Identify which cell holds the provided text, then report its [X, Y] central coordinate. 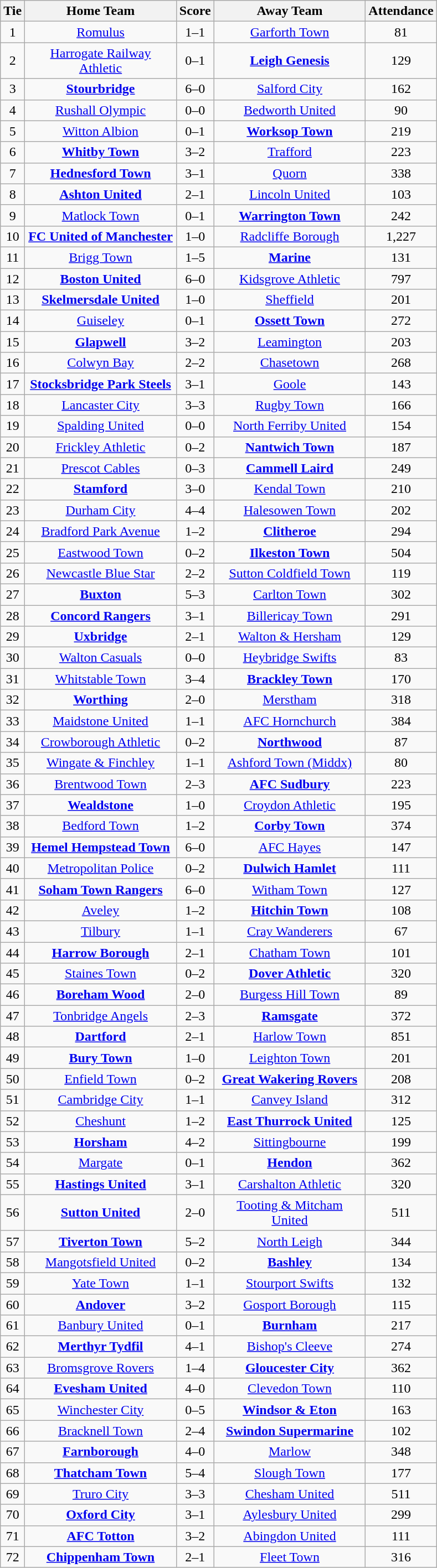
6 [13, 152]
1 [13, 32]
299 [401, 1515]
208 [401, 1079]
202 [401, 510]
4 [13, 110]
Tie [13, 11]
49 [13, 1058]
Matlock Town [101, 215]
115 [401, 1304]
134 [401, 1262]
Slough Town [290, 1473]
12 [13, 278]
69 [13, 1494]
1,227 [401, 236]
Lincoln United [290, 194]
Hastings United [101, 1184]
344 [401, 1241]
3–0 [195, 489]
Uxbridge [101, 637]
272 [401, 321]
30 [13, 658]
North Ferriby United [290, 426]
Hednesford Town [101, 173]
Corby Town [290, 826]
Radcliffe Borough [290, 236]
Gloucester City [290, 1368]
Maidstone United [101, 721]
15 [13, 342]
210 [401, 489]
21 [13, 468]
143 [401, 384]
Hendon [290, 1163]
147 [401, 847]
291 [401, 616]
48 [13, 1037]
Marine [290, 257]
Soham Town Rangers [101, 889]
Crowborough Athletic [101, 742]
Banbury United [101, 1326]
36 [13, 784]
Andover [101, 1304]
10 [13, 236]
797 [401, 278]
127 [401, 889]
24 [13, 531]
Brentwood Town [101, 784]
3 [13, 89]
52 [13, 1121]
Harlow Town [290, 1037]
Worksop Town [290, 131]
Yate Town [101, 1283]
348 [401, 1452]
166 [401, 405]
Spalding United [101, 426]
163 [401, 1410]
Dulwich Hamlet [290, 868]
217 [401, 1326]
Witton Albion [101, 131]
Leighton Town [290, 1058]
Glapwell [101, 342]
219 [401, 131]
Hitchin Town [290, 910]
23 [13, 510]
101 [401, 952]
FC United of Manchester [101, 236]
Kidsgrove Athletic [290, 278]
Lancaster City [101, 405]
31 [13, 679]
11 [13, 257]
Cheshunt [101, 1121]
61 [13, 1326]
40 [13, 868]
338 [401, 173]
Attendance [401, 11]
Warrington Town [290, 215]
504 [401, 552]
Leigh Genesis [290, 61]
Burnham [290, 1326]
132 [401, 1283]
Dartford [101, 1037]
50 [13, 1079]
Chesham United [290, 1494]
119 [401, 573]
Tonbridge Angels [101, 1016]
59 [13, 1283]
Score [195, 11]
Romulus [101, 32]
Clevedon Town [290, 1389]
Great Wakering Rovers [290, 1079]
Rugby Town [290, 405]
58 [13, 1262]
1–4 [195, 1368]
Carlton Town [290, 594]
Fleet Town [290, 1557]
Bedford Town [101, 826]
Sheffield [290, 300]
Horsham [101, 1142]
2–4 [195, 1431]
187 [401, 447]
125 [401, 1121]
5–4 [195, 1473]
43 [13, 931]
Chippenham Town [101, 1557]
Wealdstone [101, 805]
14 [13, 321]
Prescot Cables [101, 468]
Oxford City [101, 1515]
177 [401, 1473]
Stourport Swifts [290, 1283]
Walton & Hersham [290, 637]
Aylesbury United [290, 1515]
38 [13, 826]
87 [401, 742]
17 [13, 384]
3–4 [195, 679]
Kendal Town [290, 489]
Garforth Town [290, 32]
Goole [290, 384]
AFC Hayes [290, 847]
Harrow Borough [101, 952]
316 [401, 1557]
Durham City [101, 510]
56 [13, 1213]
42 [13, 910]
Truro City [101, 1494]
302 [401, 594]
Skelmersdale United [101, 300]
80 [401, 763]
Cray Wanderers [290, 931]
242 [401, 215]
1–5 [195, 257]
68 [13, 1473]
Guiseley [101, 321]
162 [401, 89]
East Thurrock United [290, 1121]
Thatcham Town [101, 1473]
131 [401, 257]
Aveley [101, 910]
AFC Sudbury [290, 784]
Carshalton Athletic [290, 1184]
90 [401, 110]
Abingdon United [290, 1536]
Ashton United [101, 194]
154 [401, 426]
294 [401, 531]
Buxton [101, 594]
Tilbury [101, 931]
Sutton Coldfield Town [290, 573]
Chatham Town [290, 952]
4–1 [195, 1347]
Concord Rangers [101, 616]
Merstham [290, 700]
45 [13, 974]
372 [401, 1016]
60 [13, 1304]
Clitheroe [290, 531]
65 [13, 1410]
70 [13, 1515]
851 [401, 1037]
Winchester City [101, 1410]
Mangotsfield United [101, 1262]
18 [13, 405]
AFC Hornchurch [290, 721]
Hemel Hempstead Town [101, 847]
274 [401, 1347]
Witham Town [290, 889]
62 [13, 1347]
Boreham Wood [101, 995]
53 [13, 1142]
Newcastle Blue Star [101, 573]
North Leigh [290, 1241]
Away Team [290, 11]
Nantwich Town [290, 447]
Stourbridge [101, 89]
Burgess Hill Town [290, 995]
268 [401, 363]
Swindon Supermarine [290, 1431]
Cammell Laird [290, 468]
249 [401, 468]
Sittingbourne [290, 1142]
102 [401, 1431]
5–3 [195, 594]
Tooting & Mitcham United [290, 1213]
32 [13, 700]
Margate [101, 1163]
Bashley [290, 1262]
Stamford [101, 489]
29 [13, 637]
Cambridge City [101, 1100]
Brigg Town [101, 257]
47 [13, 1016]
Frickley Athletic [101, 447]
Tiverton Town [101, 1241]
Croydon Athletic [290, 805]
Metropolitan Police [101, 868]
0–3 [195, 468]
71 [13, 1536]
Colwyn Bay [101, 363]
Marlow [290, 1452]
2 [13, 61]
Halesowen Town [290, 510]
35 [13, 763]
Enfield Town [101, 1079]
Whitstable Town [101, 679]
Sutton United [101, 1213]
Ashford Town (Middx) [290, 763]
Trafford [290, 152]
Brackley Town [290, 679]
Bury Town [101, 1058]
374 [401, 826]
Home Team [101, 11]
63 [13, 1368]
Evesham United [101, 1389]
20 [13, 447]
41 [13, 889]
Leamington [290, 342]
Bedworth United [290, 110]
25 [13, 552]
Chasetown [290, 363]
110 [401, 1389]
195 [401, 805]
Bracknell Town [101, 1431]
44 [13, 952]
Bishop's Cleeve [290, 1347]
Windsor & Eton [290, 1410]
Ossett Town [290, 321]
199 [401, 1142]
33 [13, 721]
Rushall Olympic [101, 110]
72 [13, 1557]
Ramsgate [290, 1016]
318 [401, 700]
Dover Athletic [290, 974]
Heybridge Swifts [290, 658]
Eastwood Town [101, 552]
7 [13, 173]
Bromsgrove Rovers [101, 1368]
312 [401, 1100]
Merthyr Tydfil [101, 1347]
Wingate & Finchley [101, 763]
4–2 [195, 1142]
57 [13, 1241]
27 [13, 594]
39 [13, 847]
37 [13, 805]
Bradford Park Avenue [101, 531]
64 [13, 1389]
19 [13, 426]
51 [13, 1100]
Walton Casuals [101, 658]
28 [13, 616]
Canvey Island [290, 1100]
66 [13, 1431]
Staines Town [101, 974]
103 [401, 194]
13 [13, 300]
89 [401, 995]
34 [13, 742]
81 [401, 32]
Whitby Town [101, 152]
203 [401, 342]
26 [13, 573]
55 [13, 1184]
9 [13, 215]
AFC Totton [101, 1536]
Boston United [101, 278]
5 [13, 131]
Northwood [290, 742]
4–4 [195, 510]
Ilkeston Town [290, 552]
46 [13, 995]
Stocksbridge Park Steels [101, 384]
83 [401, 658]
170 [401, 679]
Farnborough [101, 1452]
Billericay Town [290, 616]
54 [13, 1163]
108 [401, 910]
Quorn [290, 173]
0–5 [195, 1410]
5–2 [195, 1241]
16 [13, 363]
8 [13, 194]
Harrogate Railway Athletic [101, 61]
Salford City [290, 89]
Gosport Borough [290, 1304]
384 [401, 721]
22 [13, 489]
Worthing [101, 700]
